Return (x, y) of the center of cell containing provided text 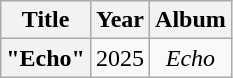
Year (120, 20)
"Echo" (46, 58)
Album (191, 20)
Echo (191, 58)
2025 (120, 58)
Title (46, 20)
